Return (x, y) of the center of cell containing provided text 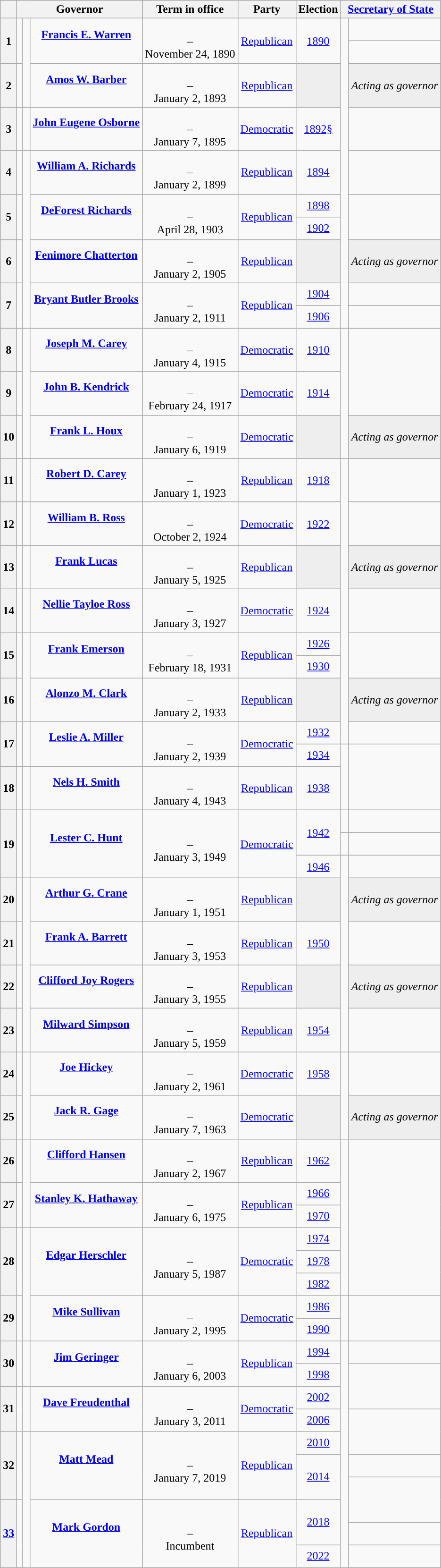
–February 18, 1931 (190, 655)
1974 (318, 1239)
–January 3, 1953 (190, 943)
2002 (318, 1398)
Francis E. Warren (86, 41)
23 (8, 1030)
–October 2, 1924 (190, 524)
Jack R. Gage (86, 1117)
Frank Lucas (86, 567)
William A. Richards (86, 172)
–April 28, 1903 (190, 217)
–January 7, 1895 (190, 129)
William B. Ross (86, 524)
–February 24, 1917 (190, 393)
1986 (318, 1307)
1910 (318, 350)
Leslie A. Miller (86, 744)
32 (8, 1466)
2 (8, 85)
10 (8, 437)
Party (267, 9)
1926 (318, 644)
Matt Mead (86, 1466)
Alonzo M. Clark (86, 700)
Governor (80, 9)
1990 (318, 1330)
Dave Freudenthal (86, 1409)
2006 (318, 1420)
1958 (318, 1074)
2022 (318, 1556)
5 (8, 217)
1994 (318, 1352)
Term in office (190, 9)
1942 (318, 833)
Milward Simpson (86, 1030)
26 (8, 1161)
Clifford Joy Rogers (86, 987)
Joseph M. Carey (86, 350)
2014 (318, 1477)
DeForest Richards (86, 217)
1914 (318, 393)
Fenimore Chatterton (86, 261)
30 (8, 1364)
–January 6, 2003 (190, 1364)
1924 (318, 610)
–January 2, 1893 (190, 85)
1902 (318, 228)
Jim Geringer (86, 1364)
Frank Emerson (86, 655)
33 (8, 1534)
9 (8, 393)
1894 (318, 172)
16 (8, 700)
–January 3, 1949 (190, 844)
–January 6, 1975 (190, 1205)
1966 (318, 1194)
6 (8, 261)
Secretary of State (391, 9)
31 (8, 1409)
29 (8, 1318)
–Incumbent (190, 1534)
–January 2, 1995 (190, 1318)
–January 4, 1943 (190, 788)
11 (8, 480)
–January 2, 1939 (190, 744)
1946 (318, 867)
1898 (318, 205)
John Eugene Osborne (86, 129)
–January 7, 2019 (190, 1466)
1934 (318, 755)
1918 (318, 480)
2018 (318, 1522)
20 (8, 900)
Edgar Herschler (86, 1262)
Joe Hickey (86, 1074)
Election (318, 9)
–January 7, 1963 (190, 1117)
1892§ (318, 129)
–January 2, 1911 (190, 305)
Nellie Tayloe Ross (86, 610)
Robert D. Carey (86, 480)
Nels H. Smith (86, 788)
Frank L. Houx (86, 437)
1978 (318, 1262)
–January 3, 1955 (190, 987)
18 (8, 788)
1 (8, 41)
Bryant Butler Brooks (86, 305)
Amos W. Barber (86, 85)
–January 3, 2011 (190, 1409)
1954 (318, 1030)
1904 (318, 294)
1922 (318, 524)
Mike Sullivan (86, 1318)
1890 (318, 41)
14 (8, 610)
1970 (318, 1216)
–January 5, 1987 (190, 1262)
1962 (318, 1161)
7 (8, 305)
–January 3, 1927 (190, 610)
Arthur G. Crane (86, 900)
–November 24, 1890 (190, 41)
3 (8, 129)
28 (8, 1262)
1998 (318, 1375)
1930 (318, 667)
15 (8, 655)
24 (8, 1074)
2010 (318, 1443)
13 (8, 567)
17 (8, 744)
1906 (318, 317)
Clifford Hansen (86, 1161)
1950 (318, 943)
22 (8, 987)
–January 2, 1967 (190, 1161)
–January 2, 1905 (190, 261)
1932 (318, 733)
Lester C. Hunt (86, 844)
12 (8, 524)
–January 2, 1961 (190, 1074)
1982 (318, 1284)
27 (8, 1205)
–January 5, 1959 (190, 1030)
–January 1, 1951 (190, 900)
21 (8, 943)
–January 4, 1915 (190, 350)
1938 (318, 788)
19 (8, 844)
25 (8, 1117)
John B. Kendrick (86, 393)
4 (8, 172)
Frank A. Barrett (86, 943)
–January 2, 1933 (190, 700)
8 (8, 350)
–January 5, 1925 (190, 567)
–January 6, 1919 (190, 437)
–January 1, 1923 (190, 480)
Stanley K. Hathaway (86, 1205)
–January 2, 1899 (190, 172)
Mark Gordon (86, 1534)
